Locate the cell with the specified text and output its [X, Y] center coordinate. 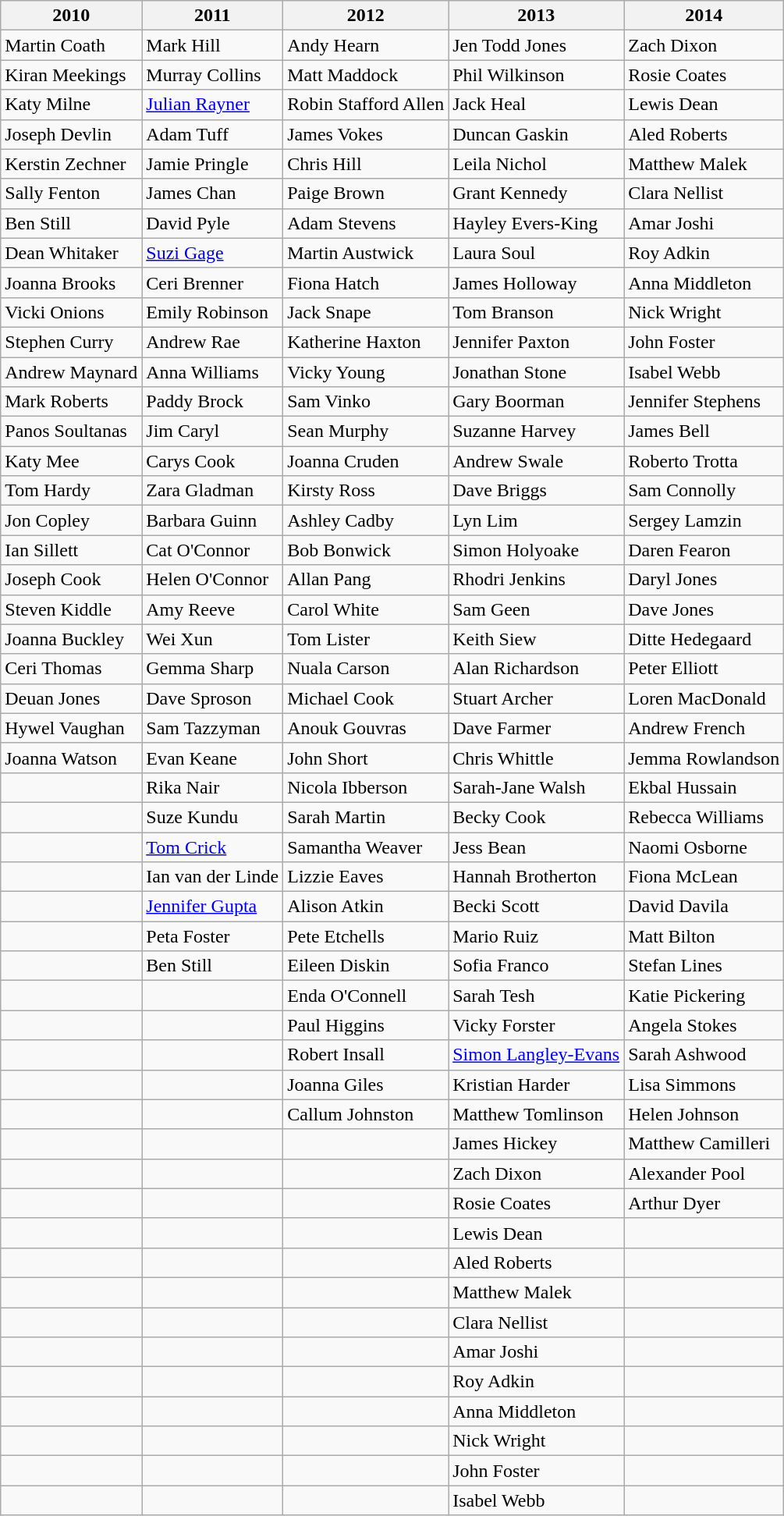
Katherine Haxton [366, 342]
Suzi Gage [212, 253]
Alison Atkin [366, 907]
Roberto Trotta [704, 461]
Jennifer Stephens [704, 402]
Joanna Buckley [72, 639]
Anouk Gouvras [366, 728]
Becky Cook [537, 817]
Tom Crick [212, 847]
Sofia Franco [537, 966]
Tom Hardy [72, 491]
Matt Maddock [366, 75]
Ashley Cadby [366, 520]
Katie Pickering [704, 996]
Tom Lister [366, 639]
Dave Farmer [537, 728]
Allan Pang [366, 580]
Deuan Jones [72, 698]
Jemma Rowlandson [704, 758]
Hayley Evers-King [537, 223]
Tom Branson [537, 312]
Jess Bean [537, 847]
Sam Vinko [366, 402]
Jack Heal [537, 105]
Ceri Thomas [72, 669]
Matthew Tomlinson [537, 1114]
Vicky Forster [537, 1025]
Enda O'Connell [366, 996]
Zara Gladman [212, 491]
Arthur Dyer [704, 1203]
Julian Rayner [212, 105]
Kerstin Zechner [72, 164]
2011 [212, 16]
Kirsty Ross [366, 491]
Rhodri Jenkins [537, 580]
Rebecca Williams [704, 817]
Helen O'Connor [212, 580]
Gemma Sharp [212, 669]
Steven Kiddle [72, 609]
Vicki Onions [72, 312]
Paddy Brock [212, 402]
Martin Coath [72, 45]
Simon Langley-Evans [537, 1055]
Katy Milne [72, 105]
Sarah Ashwood [704, 1055]
Hywel Vaughan [72, 728]
Emily Robinson [212, 312]
Sam Geen [537, 609]
Peter Elliott [704, 669]
Jonathan Stone [537, 372]
Wei Xun [212, 639]
Sergey Lamzin [704, 520]
Peta Foster [212, 936]
Jen Todd Jones [537, 45]
Amy Reeve [212, 609]
Cat O'Connor [212, 550]
Sally Fenton [72, 193]
Robin Stafford Allen [366, 105]
Andrew Rae [212, 342]
James Holloway [537, 282]
Suze Kundu [212, 817]
Daryl Jones [704, 580]
Michael Cook [366, 698]
Dave Jones [704, 609]
Andrew Maynard [72, 372]
Joanna Giles [366, 1085]
Robert Insall [366, 1055]
Alan Richardson [537, 669]
Joseph Cook [72, 580]
Joseph Devlin [72, 134]
Daren Fearon [704, 550]
Alexander Pool [704, 1173]
Hannah Brotherton [537, 877]
Adam Stevens [366, 223]
Lyn Lim [537, 520]
Stefan Lines [704, 966]
Murray Collins [212, 75]
Joanna Watson [72, 758]
Nicola Ibberson [366, 787]
Ian van der Linde [212, 877]
Leila Nichol [537, 164]
Joanna Brooks [72, 282]
Pete Etchells [366, 936]
Gary Boorman [537, 402]
Paige Brown [366, 193]
Kiran Meekings [72, 75]
Samantha Weaver [366, 847]
Matthew Camilleri [704, 1144]
Rika Nair [212, 787]
Katy Mee [72, 461]
Stuart Archer [537, 698]
Phil Wilkinson [537, 75]
Andy Hearn [366, 45]
Ekbal Hussain [704, 787]
Jennifer Gupta [212, 907]
Dave Sproson [212, 698]
Keith Siew [537, 639]
Simon Holyoake [537, 550]
David Pyle [212, 223]
2010 [72, 16]
Jack Snape [366, 312]
Carol White [366, 609]
Andrew French [704, 728]
Panos Soultanas [72, 431]
James Hickey [537, 1144]
Anna Williams [212, 372]
Bob Bonwick [366, 550]
Fiona Hatch [366, 282]
Martin Austwick [366, 253]
Helen Johnson [704, 1114]
Adam Tuff [212, 134]
Becki Scott [537, 907]
Mark Hill [212, 45]
Barbara Guinn [212, 520]
Jim Caryl [212, 431]
Ian Sillett [72, 550]
Matt Bilton [704, 936]
Dean Whitaker [72, 253]
Vicky Young [366, 372]
Sam Connolly [704, 491]
Andrew Swale [537, 461]
Fiona McLean [704, 877]
2013 [537, 16]
Jennifer Paxton [537, 342]
James Chan [212, 193]
Sarah Tesh [537, 996]
David Davila [704, 907]
Evan Keane [212, 758]
Angela Stokes [704, 1025]
Callum Johnston [366, 1114]
Mark Roberts [72, 402]
Sean Murphy [366, 431]
Eileen Diskin [366, 966]
Jon Copley [72, 520]
John Short [366, 758]
Ditte Hedegaard [704, 639]
Dave Briggs [537, 491]
Chris Hill [366, 164]
Chris Whittle [537, 758]
Stephen Curry [72, 342]
Lizzie Eaves [366, 877]
Suzanne Harvey [537, 431]
Laura Soul [537, 253]
2014 [704, 16]
2012 [366, 16]
Sarah-Jane Walsh [537, 787]
Sarah Martin [366, 817]
Carys Cook [212, 461]
Sam Tazzyman [212, 728]
Paul Higgins [366, 1025]
Kristian Harder [537, 1085]
Nuala Carson [366, 669]
Naomi Osborne [704, 847]
Lisa Simmons [704, 1085]
Joanna Cruden [366, 461]
James Bell [704, 431]
Jamie Pringle [212, 164]
Loren MacDonald [704, 698]
Grant Kennedy [537, 193]
Ceri Brenner [212, 282]
James Vokes [366, 134]
Duncan Gaskin [537, 134]
Mario Ruiz [537, 936]
